Determine the [X, Y] coordinate at the center of the cell enclosing the given text.  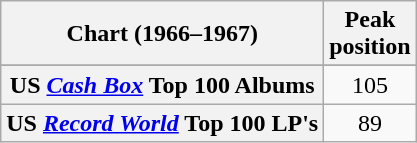
89 [370, 123]
US Cash Box Top 100 Albums [162, 85]
105 [370, 85]
US Record World Top 100 LP's [162, 123]
Chart (1966–1967) [162, 34]
Peakposition [370, 34]
